Provide the [X, Y] coordinate of the cell's center where the given text is located.  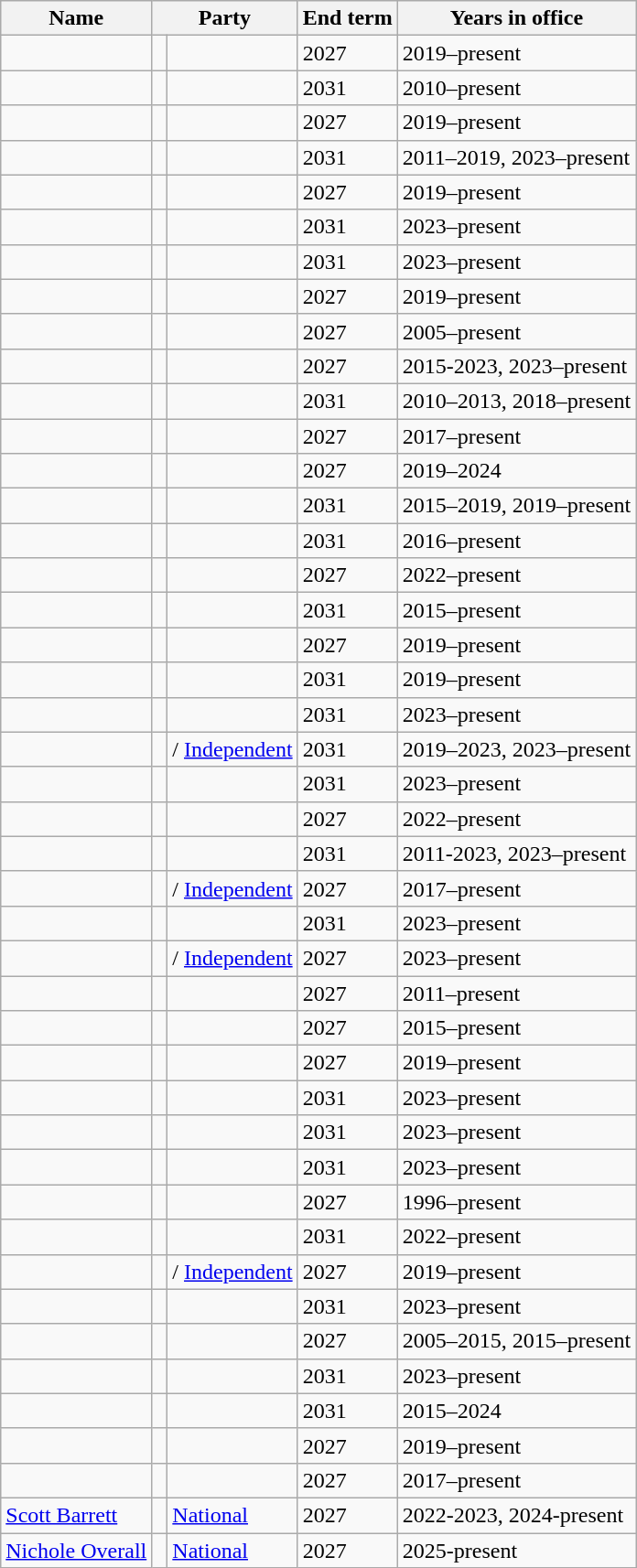
2010–present [516, 88]
2015–2024 [516, 1411]
Party [225, 18]
2011–present [516, 993]
2022-2023, 2024-present [516, 1515]
2011-2023, 2023–present [516, 854]
2025-present [516, 1551]
Name [77, 18]
2015–2019, 2019–present [516, 506]
2005–present [516, 331]
Years in office [516, 18]
2011–2019, 2023–present [516, 157]
2019–2023, 2023–present [516, 749]
1996–present [516, 1202]
2010–2013, 2018–present [516, 401]
Nichole Overall [77, 1551]
End term [348, 18]
Scott Barrett [77, 1515]
2019–2024 [516, 471]
2016–present [516, 541]
2015-2023, 2023–present [516, 366]
2005–2015, 2015–present [516, 1341]
